Detect which cell encompasses the target text, then output its (X, Y) center coordinate. 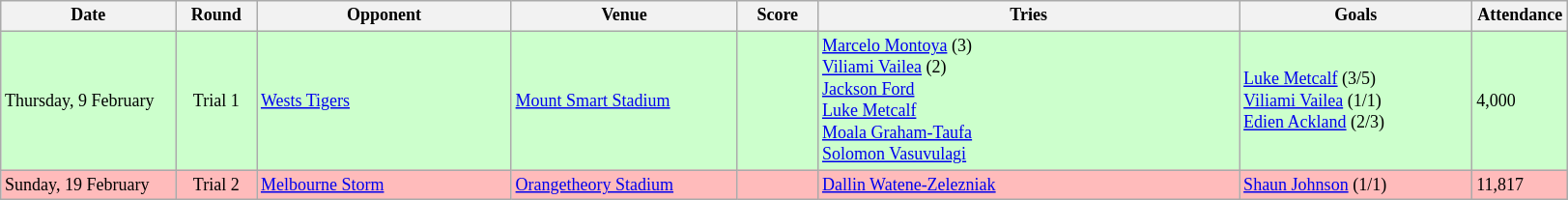
Mount Smart Stadium (624, 100)
Score (778, 15)
Orangetheory Stadium (624, 186)
Marcelo Montoya (3) Viliami Vailea (2) Jackson Ford Luke Metcalf Moala Graham-Taufa Solomon Vasuvulagi (1029, 100)
Trial 2 (216, 186)
Tries (1029, 15)
4,000 (1521, 100)
Goals (1356, 15)
Melbourne Storm (385, 186)
Shaun Johnson (1/1) (1356, 186)
Round (216, 15)
Trial 1 (216, 100)
11,817 (1521, 186)
Sunday, 19 February (89, 186)
Attendance (1521, 15)
Wests Tigers (385, 100)
Venue (624, 15)
Dallin Watene-Zelezniak (1029, 186)
Thursday, 9 February (89, 100)
Opponent (385, 15)
Date (89, 15)
Luke Metcalf (3/5) Viliami Vailea (1/1) Edien Ackland (2/3) (1356, 100)
